Scan for the cell matching the given text and deliver its (x, y) coordinate at center. 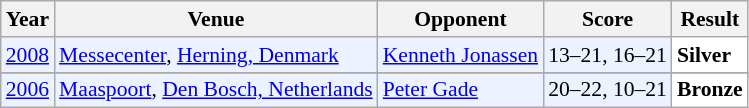
Result (710, 19)
20–22, 10–21 (608, 90)
Year (28, 19)
Bronze (710, 90)
Kenneth Jonassen (460, 55)
Score (608, 19)
2006 (28, 90)
Venue (216, 19)
Peter Gade (460, 90)
Maaspoort, Den Bosch, Netherlands (216, 90)
Messecenter, Herning, Denmark (216, 55)
13–21, 16–21 (608, 55)
Silver (710, 55)
Opponent (460, 19)
2008 (28, 55)
